Capture the cell that displays the provided text and extract its [X, Y] central coordinate. 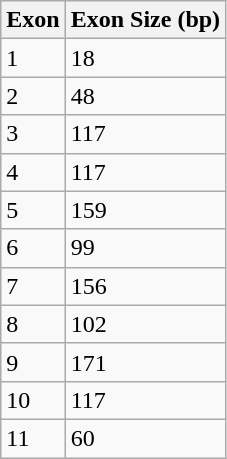
5 [33, 210]
10 [33, 400]
1 [33, 58]
Exon Size (bp) [145, 20]
8 [33, 324]
48 [145, 96]
156 [145, 286]
11 [33, 438]
2 [33, 96]
60 [145, 438]
99 [145, 248]
4 [33, 172]
3 [33, 134]
171 [145, 362]
159 [145, 210]
9 [33, 362]
7 [33, 286]
Exon [33, 20]
18 [145, 58]
6 [33, 248]
102 [145, 324]
